Detect which cell encompasses the target text, then output its [x, y] center coordinate. 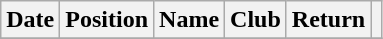
Position [107, 20]
Return [328, 20]
Date [30, 20]
Club [256, 20]
Name [190, 20]
